Return [X, Y] of the center of cell containing provided text 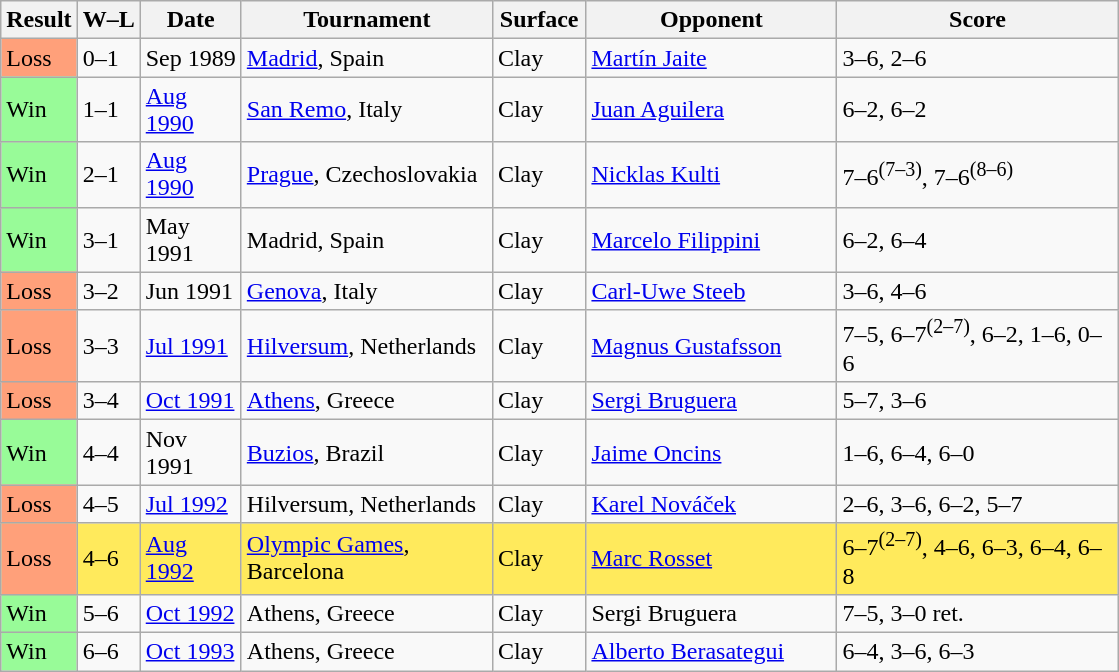
Nicklas Kulti [712, 174]
3–1 [108, 240]
2–1 [108, 174]
Tournament [366, 20]
4–6 [108, 559]
6–7(2–7), 4–6, 6–3, 6–4, 6–8 [978, 559]
Carl-Uwe Steeb [712, 291]
W–L [108, 20]
6–6 [108, 651]
7–5, 6–7(2–7), 6–2, 1–6, 0–6 [978, 346]
3–6, 2–6 [978, 58]
Result [39, 20]
6–2, 6–2 [978, 110]
1–6, 6–4, 6–0 [978, 452]
5–6 [108, 613]
Marcelo Filippini [712, 240]
Surface [539, 20]
Sep 1989 [190, 58]
Marc Rosset [712, 559]
May 1991 [190, 240]
Oct 1991 [190, 401]
6–4, 3–6, 6–3 [978, 651]
San Remo, Italy [366, 110]
Magnus Gustafsson [712, 346]
Oct 1993 [190, 651]
Opponent [712, 20]
4–4 [108, 452]
Nov 1991 [190, 452]
6–2, 6–4 [978, 240]
Score [978, 20]
Martín Jaite [712, 58]
Karel Nováček [712, 504]
Genova, Italy [366, 291]
1–1 [108, 110]
Buzios, Brazil [366, 452]
Jul 1992 [190, 504]
Jul 1991 [190, 346]
0–1 [108, 58]
Jaime Oncins [712, 452]
2–6, 3–6, 6–2, 5–7 [978, 504]
3–2 [108, 291]
4–5 [108, 504]
3–3 [108, 346]
3–4 [108, 401]
Prague, Czechoslovakia [366, 174]
7–6(7–3), 7–6(8–6) [978, 174]
Alberto Berasategui [712, 651]
Aug 1992 [190, 559]
Juan Aguilera [712, 110]
7–5, 3–0 ret. [978, 613]
3–6, 4–6 [978, 291]
5–7, 3–6 [978, 401]
Jun 1991 [190, 291]
Date [190, 20]
Oct 1992 [190, 613]
Olympic Games, Barcelona [366, 559]
